Capture the cell that displays the provided text and extract its (X, Y) central coordinate. 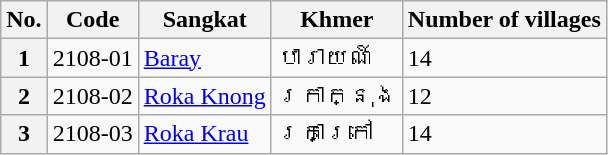
Number of villages (504, 20)
Khmer (336, 20)
2 (24, 96)
2108-02 (92, 96)
Roka Krau (204, 134)
2108-01 (92, 58)
បារាយណ៍ (336, 58)
Roka Knong (204, 96)
3 (24, 134)
Code (92, 20)
រកាក្នុង (336, 96)
No. (24, 20)
1 (24, 58)
Sangkat (204, 20)
2108-03 (92, 134)
រកាក្រៅ (336, 134)
Baray (204, 58)
12 (504, 96)
